Locate the cell with the specified text and output its [X, Y] center coordinate. 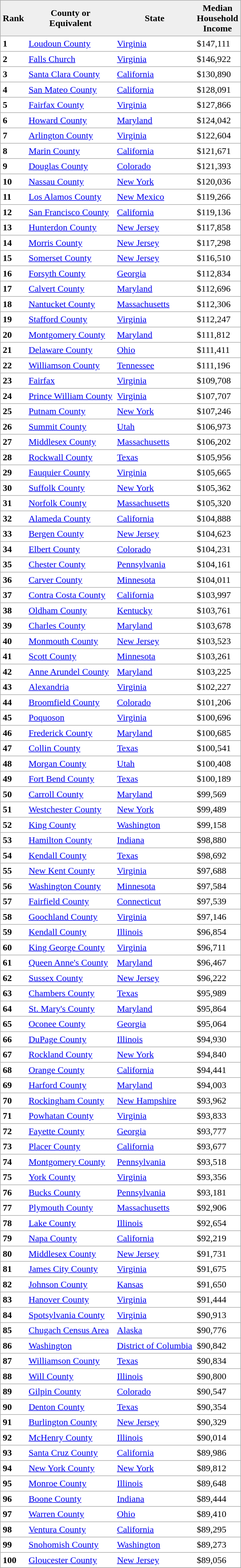
15 [14, 258]
$98,880 [218, 840]
$90,547 [218, 1391]
$97,146 [218, 917]
38 [14, 610]
$90,354 [218, 1407]
97 [14, 1514]
$117,298 [218, 243]
Scott County [70, 656]
Summit County [70, 427]
9 [14, 166]
44 [14, 702]
Douglas County [70, 166]
20 [14, 335]
$111,196 [218, 365]
$103,997 [218, 595]
$112,247 [218, 319]
$91,731 [218, 1254]
Connecticut [155, 901]
Fairfax [70, 380]
$120,036 [218, 182]
68 [14, 1070]
83 [14, 1299]
58 [14, 917]
$103,678 [218, 626]
63 [14, 993]
Morgan County [70, 764]
64 [14, 1009]
Gloucester County [70, 1560]
71 [14, 1116]
Putnam County [70, 411]
DuPage County [70, 1039]
94 [14, 1468]
$121,671 [218, 151]
Delaware County [70, 350]
32 [14, 519]
Napa County [70, 1238]
$90,014 [218, 1438]
Sussex County [70, 978]
$105,956 [218, 457]
Spotsylvania County [70, 1315]
$106,202 [218, 442]
$93,833 [218, 1116]
$102,227 [218, 687]
60 [14, 947]
23 [14, 380]
37 [14, 595]
46 [14, 733]
$119,136 [218, 212]
Washington County [70, 886]
84 [14, 1315]
69 [14, 1085]
Anne Arundel County [70, 672]
Bucks County [70, 1192]
Carroll County [70, 794]
Johnson County [70, 1284]
Ventura County [70, 1529]
$90,800 [218, 1376]
Carver County [70, 580]
77 [14, 1208]
80 [14, 1254]
47 [14, 748]
Morris County [70, 243]
76 [14, 1192]
Stafford County [70, 319]
$104,623 [218, 534]
King County [70, 825]
26 [14, 427]
Suffolk County [70, 488]
Will County [70, 1376]
$109,708 [218, 380]
York County [70, 1177]
18 [14, 304]
$89,410 [218, 1514]
Somerset County [70, 258]
$100,189 [218, 779]
10 [14, 182]
$111,812 [218, 335]
Goochland County [70, 917]
34 [14, 549]
Burlington County [70, 1422]
Contra Costa County [70, 595]
$92,906 [218, 1208]
31 [14, 503]
8 [14, 151]
Charles County [70, 626]
74 [14, 1162]
$121,393 [218, 166]
85 [14, 1330]
$103,523 [218, 641]
25 [14, 411]
$93,962 [218, 1101]
Collin County [70, 748]
24 [14, 396]
New York County [70, 1468]
$91,444 [218, 1299]
19 [14, 319]
33 [14, 534]
78 [14, 1223]
Howard County [70, 120]
$99,489 [218, 809]
95 [14, 1483]
62 [14, 978]
$91,675 [218, 1269]
County orEquivalent [70, 18]
Elbert County [70, 549]
$105,320 [218, 503]
75 [14, 1177]
67 [14, 1054]
Tennessee [155, 365]
48 [14, 764]
$98,692 [218, 855]
$101,206 [218, 702]
$119,266 [218, 197]
61 [14, 963]
Chambers County [70, 993]
40 [14, 641]
13 [14, 227]
Gilpin County [70, 1391]
$90,329 [218, 1422]
Prince William County [70, 396]
86 [14, 1346]
81 [14, 1269]
65 [14, 1024]
7 [14, 135]
$95,064 [218, 1024]
Marin County [70, 151]
Frederick County [70, 733]
$96,222 [218, 978]
Santa Clara County [70, 74]
87 [14, 1361]
$122,604 [218, 135]
$96,711 [218, 947]
San Mateo County [70, 90]
Chester County [70, 564]
State [155, 18]
$100,408 [218, 764]
52 [14, 825]
$93,777 [218, 1131]
New Kent County [70, 871]
Fauquier County [70, 472]
50 [14, 794]
District of Columbia [155, 1346]
Fort Bend County [70, 779]
43 [14, 687]
$107,707 [218, 396]
98 [14, 1529]
San Francisco County [70, 212]
Snohomish County [70, 1545]
28 [14, 457]
$97,688 [218, 871]
73 [14, 1146]
55 [14, 871]
$90,776 [218, 1330]
St. Mary's County [70, 1009]
$89,056 [218, 1560]
$103,261 [218, 656]
72 [14, 1131]
$112,834 [218, 273]
Nantucket County [70, 304]
5 [14, 105]
22 [14, 365]
Poquoson [70, 717]
70 [14, 1101]
$97,584 [218, 886]
$93,356 [218, 1177]
$105,362 [218, 488]
79 [14, 1238]
Westchester County [70, 809]
$94,441 [218, 1070]
$93,677 [218, 1146]
1 [14, 43]
3 [14, 74]
$89,812 [218, 1468]
39 [14, 626]
$89,273 [218, 1545]
Kansas [155, 1284]
Monmouth County [70, 641]
MedianHouseholdIncome [218, 18]
12 [14, 212]
$95,989 [218, 993]
6 [14, 120]
Lake County [70, 1223]
Harford County [70, 1085]
16 [14, 273]
$130,890 [218, 74]
54 [14, 855]
$127,866 [218, 105]
Rank [14, 18]
82 [14, 1284]
$124,042 [218, 120]
4 [14, 90]
$92,654 [218, 1223]
21 [14, 350]
Denton County [70, 1407]
Warren County [70, 1514]
$89,648 [218, 1483]
Plymouth County [70, 1208]
$90,913 [218, 1315]
35 [14, 564]
59 [14, 932]
99 [14, 1545]
$94,003 [218, 1085]
$96,467 [218, 963]
$104,161 [218, 564]
Rockland County [70, 1054]
Fairfield County [70, 901]
Fairfax County [70, 105]
$89,986 [218, 1453]
Santa Cruz County [70, 1453]
27 [14, 442]
Calvert County [70, 289]
$146,922 [218, 59]
Loudoun County [70, 43]
Alameda County [70, 519]
$99,569 [218, 794]
29 [14, 472]
Fayette County [70, 1131]
Orange County [70, 1070]
30 [14, 488]
$112,696 [218, 289]
$100,541 [218, 748]
90 [14, 1407]
66 [14, 1039]
$97,539 [218, 901]
Monroe County [70, 1483]
53 [14, 840]
$117,858 [218, 227]
14 [14, 243]
57 [14, 901]
Bergen County [70, 534]
89 [14, 1391]
Hunterdon County [70, 227]
$99,158 [218, 825]
$104,888 [218, 519]
$96,854 [218, 932]
King George County [70, 947]
$90,834 [218, 1361]
Los Alamos County [70, 197]
100 [14, 1560]
$103,761 [218, 610]
$112,306 [218, 304]
Norfolk County [70, 503]
49 [14, 779]
$94,930 [218, 1039]
New Mexico [155, 197]
17 [14, 289]
$106,973 [218, 427]
92 [14, 1438]
$107,246 [218, 411]
Hanover County [70, 1299]
$100,685 [218, 733]
$92,219 [218, 1238]
88 [14, 1376]
$90,842 [218, 1346]
Alaska [155, 1330]
Boone County [70, 1499]
Nassau County [70, 182]
$104,011 [218, 580]
$94,840 [218, 1054]
91 [14, 1422]
Rockwall County [70, 457]
James City County [70, 1269]
Chugach Census Area [70, 1330]
Oldham County [70, 610]
42 [14, 672]
Queen Anne's County [70, 963]
$100,696 [218, 717]
$128,091 [218, 90]
51 [14, 809]
Oconee County [70, 1024]
$89,295 [218, 1529]
New Hampshire [155, 1101]
Falls Church [70, 59]
96 [14, 1499]
Alexandria [70, 687]
$104,231 [218, 549]
Arlington County [70, 135]
41 [14, 656]
11 [14, 197]
$93,181 [218, 1192]
Kentucky [155, 610]
$93,518 [218, 1162]
$147,111 [218, 43]
36 [14, 580]
Placer County [70, 1146]
$95,864 [218, 1009]
Broomfield County [70, 702]
Rockingham County [70, 1101]
$105,665 [218, 472]
McHenry County [70, 1438]
56 [14, 886]
93 [14, 1453]
45 [14, 717]
$103,225 [218, 672]
2 [14, 59]
$91,650 [218, 1284]
$89,444 [218, 1499]
$111,411 [218, 350]
$116,510 [218, 258]
Powhatan County [70, 1116]
Hamilton County [70, 840]
Forsyth County [70, 273]
